Extract the [X, Y] coordinate from the center of the cell holding the provided text.  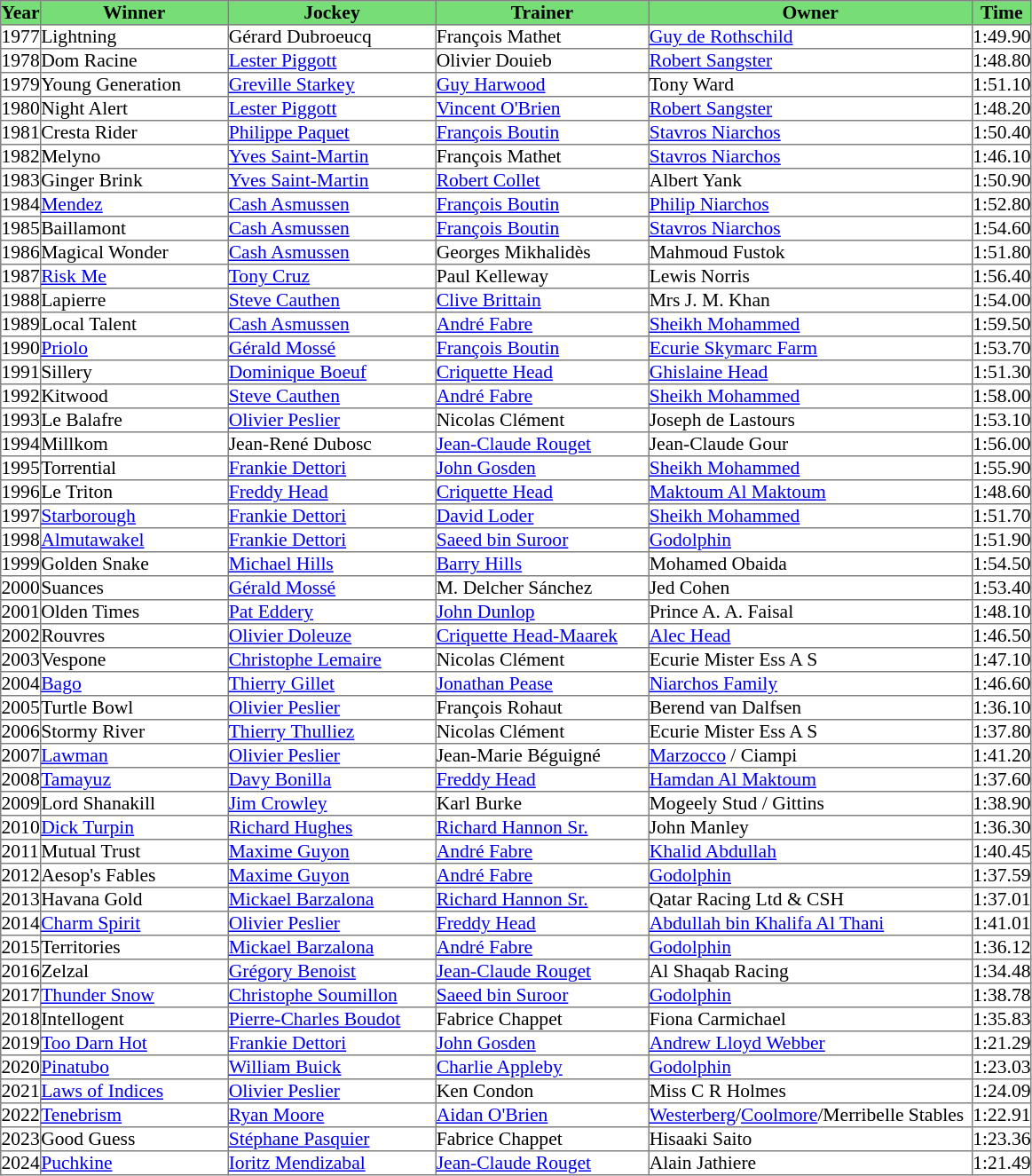
1993 [21, 421]
Vincent O'Brien [542, 108]
2019 [21, 1044]
1987 [21, 277]
Qatar Racing Ltd & CSH [810, 900]
Richard Hughes [332, 827]
Pinatubo [134, 1067]
1986 [21, 252]
Magical Wonder [134, 252]
1:51.30 [1001, 373]
Christophe Lemaire [332, 660]
Fiona Carmichael [810, 1019]
Olden Times [134, 612]
Night Alert [134, 108]
1:46.10 [1001, 156]
Mahmoud Fustok [810, 252]
1:50.90 [1001, 181]
1:55.90 [1001, 469]
Pat Eddery [332, 612]
1983 [21, 181]
2009 [21, 804]
Philip Niarchos [810, 204]
1:41.01 [1001, 923]
M. Delcher Sánchez [542, 588]
Good Guess [134, 1140]
Michael Hills [332, 564]
Westerberg/Coolmore/Merribelle Stables [810, 1115]
2016 [21, 971]
1:54.60 [1001, 229]
David Loder [542, 517]
Khalid Abdullah [810, 852]
Ioritz Mendizabal [332, 1163]
Laws of Indices [134, 1092]
1978 [21, 60]
2013 [21, 900]
2003 [21, 660]
Dom Racine [134, 60]
2006 [21, 731]
Jean-Claude Gour [810, 444]
1992 [21, 396]
2012 [21, 875]
2021 [21, 1092]
1:48.60 [1001, 492]
Marzocco / Ciampi [810, 756]
Vespone [134, 660]
John Manley [810, 827]
Miss C R Holmes [810, 1092]
1989 [21, 325]
Starborough [134, 517]
1:53.40 [1001, 588]
1:34.48 [1001, 971]
Criquette Head-Maarek [542, 635]
2014 [21, 923]
Baillamont [134, 229]
Jean-René Dubosc [332, 444]
Too Darn Hot [134, 1044]
2002 [21, 635]
1:56.00 [1001, 444]
Almutawakel [134, 540]
1:36.12 [1001, 948]
1:21.29 [1001, 1044]
2004 [21, 683]
1:50.40 [1001, 133]
Christophe Soumillon [332, 996]
Tony Ward [810, 85]
Intellogent [134, 1019]
Owner [810, 12]
2017 [21, 996]
1:38.78 [1001, 996]
Thierry Gillet [332, 683]
Trainer [542, 12]
1:21.49 [1001, 1163]
1:52.80 [1001, 204]
Tony Cruz [332, 277]
1:53.10 [1001, 421]
Mutual Trust [134, 852]
1995 [21, 469]
Olivier Douieb [542, 60]
2020 [21, 1067]
1991 [21, 373]
2007 [21, 756]
Barry Hills [542, 564]
Jockey [332, 12]
Philippe Paquet [332, 133]
1:54.50 [1001, 564]
1994 [21, 444]
Berend van Dalfsen [810, 708]
Niarchos Family [810, 683]
1:54.00 [1001, 300]
Risk Me [134, 277]
Jed Cohen [810, 588]
1:41.20 [1001, 756]
Ghislaine Head [810, 373]
1:24.09 [1001, 1092]
1:48.80 [1001, 60]
2005 [21, 708]
Gérard Dubroeucq [332, 37]
Winner [134, 12]
Territories [134, 948]
1:51.10 [1001, 85]
1:48.10 [1001, 612]
2023 [21, 1140]
1:49.90 [1001, 37]
Charm Spirit [134, 923]
Puchkine [134, 1163]
Lightning [134, 37]
2001 [21, 612]
Alec Head [810, 635]
Guy Harwood [542, 85]
Aidan O'Brien [542, 1115]
1:51.80 [1001, 252]
Year [21, 12]
Kitwood [134, 396]
1:36.10 [1001, 708]
Dominique Boeuf [332, 373]
Zelzal [134, 971]
1:23.03 [1001, 1067]
Sillery [134, 373]
Abdullah bin Khalifa Al Thani [810, 923]
1999 [21, 564]
Thierry Thulliez [332, 731]
Young Generation [134, 85]
2018 [21, 1019]
1979 [21, 85]
1988 [21, 300]
2008 [21, 779]
Melyno [134, 156]
Torrential [134, 469]
Stéphane Pasquier [332, 1140]
1:35.83 [1001, 1019]
Jean-Marie Béguigné [542, 756]
Time [1001, 12]
Thunder Snow [134, 996]
1982 [21, 156]
Charlie Appleby [542, 1067]
John Dunlop [542, 612]
2024 [21, 1163]
1980 [21, 108]
1:51.90 [1001, 540]
Andrew Lloyd Webber [810, 1044]
1:37.01 [1001, 900]
Mogeely Stud / Gittins [810, 804]
1:46.60 [1001, 683]
Golden Snake [134, 564]
Ginger Brink [134, 181]
Greville Starkey [332, 85]
1:37.59 [1001, 875]
1:37.80 [1001, 731]
1990 [21, 348]
Dick Turpin [134, 827]
François Rohaut [542, 708]
1:58.00 [1001, 396]
1984 [21, 204]
Priolo [134, 348]
Albert Yank [810, 181]
Paul Kelleway [542, 277]
Tamayuz [134, 779]
Lewis Norris [810, 277]
1:37.60 [1001, 779]
Bago [134, 683]
1:53.70 [1001, 348]
2022 [21, 1115]
Cresta Rider [134, 133]
1:22.91 [1001, 1115]
2011 [21, 852]
Georges Mikhalidès [542, 252]
Alain Jathiere [810, 1163]
Guy de Rothschild [810, 37]
1977 [21, 37]
Ecurie Skymarc Farm [810, 348]
2015 [21, 948]
Mendez [134, 204]
Lapierre [134, 300]
Prince A. A. Faisal [810, 612]
Clive Brittain [542, 300]
1:51.70 [1001, 517]
1:59.50 [1001, 325]
Hisaaki Saito [810, 1140]
Millkom [134, 444]
1997 [21, 517]
1:23.36 [1001, 1140]
1996 [21, 492]
Robert Collet [542, 181]
1:47.10 [1001, 660]
Le Balafre [134, 421]
Davy Bonilla [332, 779]
1:46.50 [1001, 635]
Turtle Bowl [134, 708]
Local Talent [134, 325]
Lord Shanakill [134, 804]
1981 [21, 133]
Ken Condon [542, 1092]
Ryan Moore [332, 1115]
Al Shaqab Racing [810, 971]
2000 [21, 588]
1:48.20 [1001, 108]
1998 [21, 540]
1985 [21, 229]
Joseph de Lastours [810, 421]
Mohamed Obaida [810, 564]
Le Triton [134, 492]
Mrs J. M. Khan [810, 300]
Jonathan Pease [542, 683]
Grégory Benoist [332, 971]
Karl Burke [542, 804]
Havana Gold [134, 900]
William Buick [332, 1067]
Tenebrism [134, 1115]
Lawman [134, 756]
1:56.40 [1001, 277]
Hamdan Al Maktoum [810, 779]
Rouvres [134, 635]
1:36.30 [1001, 827]
Pierre-Charles Boudot [332, 1019]
1:40.45 [1001, 852]
1:38.90 [1001, 804]
Olivier Doleuze [332, 635]
Suances [134, 588]
Stormy River [134, 731]
Jim Crowley [332, 804]
Aesop's Fables [134, 875]
2010 [21, 827]
Maktoum Al Maktoum [810, 492]
